Pinpoint the cell where the given text exists, returning its (x, y) midpoint coordinate. 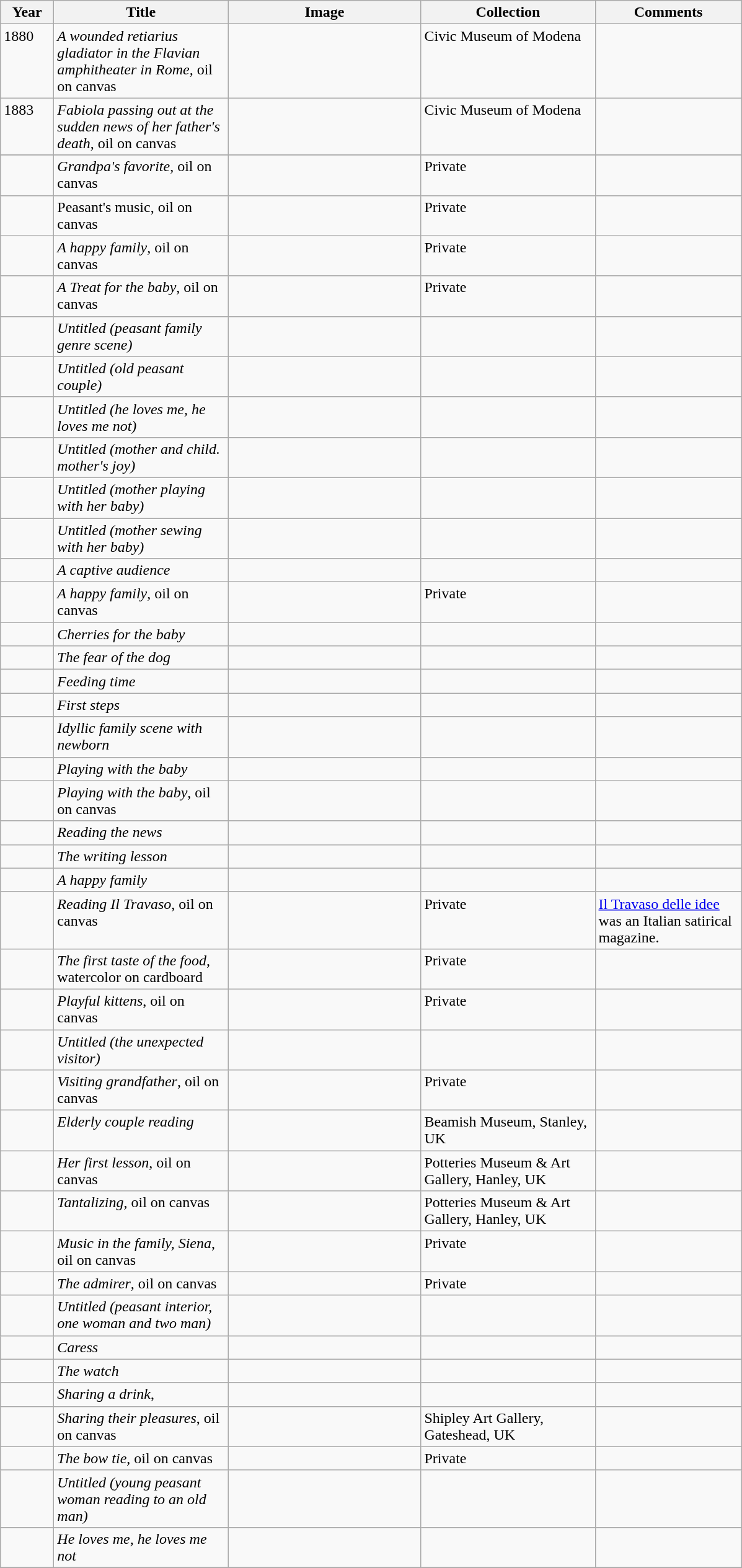
Music in the family, Siena, oil on canvas (141, 1251)
Comments (668, 12)
Untitled (peasant interior, one woman and two man) (141, 1316)
Reading the news (141, 833)
1883 (27, 126)
He loves me, he loves me not (141, 1548)
1880 (27, 61)
The watch (141, 1371)
Grandpa's favorite, oil on canvas (141, 175)
Playful kittens, oil on canvas (141, 1009)
Untitled (the unexpected visitor) (141, 1049)
Untitled (peasant family genre scene) (141, 336)
Untitled (mother and child. mother's joy) (141, 458)
A wounded retiarius gladiator in the Flavian amphitheater in Rome, oil on canvas (141, 61)
Year (27, 12)
Fabiola passing out at the sudden news of her father's death, oil on canvas (141, 126)
Peasant's music, oil on canvas (141, 216)
Untitled (mother sewing with her baby) (141, 538)
Sharing a drink, (141, 1394)
Idyllic family scene with newborn (141, 737)
Tantalizing, oil on canvas (141, 1211)
Collection (508, 12)
The writing lesson (141, 856)
Caress (141, 1347)
Shipley Art Gallery, Gateshead, UK (508, 1426)
Elderly couple reading (141, 1131)
Playing with the baby, oil on canvas (141, 801)
Untitled (young peasant woman reading to an old man) (141, 1499)
Image (325, 12)
The first taste of the food, watercolor on cardboard (141, 968)
A captive audience (141, 570)
Untitled (mother playing with her baby) (141, 497)
Her first lesson, oil on canvas (141, 1171)
Title (141, 12)
Feeding time (141, 681)
The bow tie, oil on canvas (141, 1458)
Visiting grandfather, oil on canvas (141, 1090)
Untitled (he loves me, he loves me not) (141, 417)
Reading Il Travaso, oil on canvas (141, 920)
Playing with the baby (141, 769)
Sharing their pleasures, oil on canvas (141, 1426)
First steps (141, 705)
Untitled (old peasant couple) (141, 377)
The admirer, oil on canvas (141, 1283)
Cherries for the baby (141, 634)
A Treat for the baby, oil on canvas (141, 296)
A happy family (141, 880)
Il Travaso delle idee was an Italian satirical magazine. (668, 920)
Beamish Museum, Stanley, UK (508, 1131)
The fear of the dog (141, 658)
